Pinpoint the cell where the given text exists, returning its (x, y) midpoint coordinate. 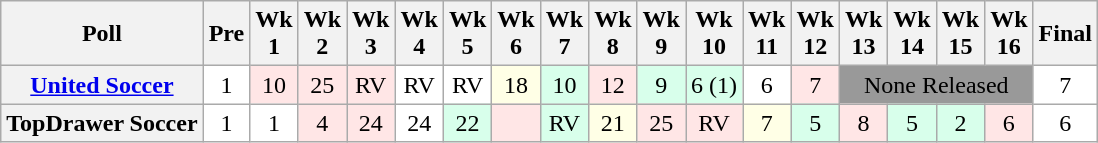
4 (322, 123)
Wk4 (419, 34)
Pre (226, 34)
2 (960, 123)
Wk2 (322, 34)
Wk7 (564, 34)
Wk16 (1009, 34)
Wk14 (912, 34)
18 (516, 85)
Poll (102, 34)
8 (863, 123)
Wk12 (815, 34)
21 (613, 123)
Wk3 (371, 34)
United Soccer (102, 85)
Wk8 (613, 34)
Wk10 (714, 34)
12 (613, 85)
Wk13 (863, 34)
Wk9 (661, 34)
6 (1) (714, 85)
9 (661, 85)
None Released (936, 85)
Wk6 (516, 34)
22 (467, 123)
Final (1065, 34)
Wk15 (960, 34)
Wk11 (767, 34)
Wk1 (274, 34)
Wk5 (467, 34)
TopDrawer Soccer (102, 123)
